Locate the cell with the specified text and output its (x, y) center coordinate. 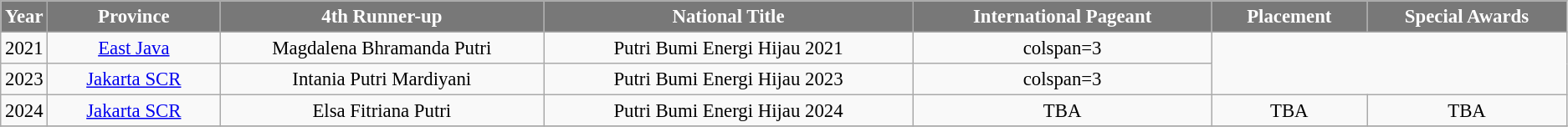
Year (24, 17)
Putri Bumi Energi Hijau 2021 (728, 48)
Placement (1289, 17)
2021 (24, 48)
Intania Putri Mardiyani (382, 79)
International Pageant (1063, 17)
Putri Bumi Energi Hijau 2024 (728, 111)
Putri Bumi Energi Hijau 2023 (728, 79)
Elsa Fitriana Putri (382, 111)
Province (134, 17)
Magdalena Bhramanda Putri (382, 48)
2023 (24, 79)
Special Awards (1468, 17)
East Java (134, 48)
National Title (728, 17)
2024 (24, 111)
4th Runner-up (382, 17)
